Detect which cell encompasses the target text, then output its (x, y) center coordinate. 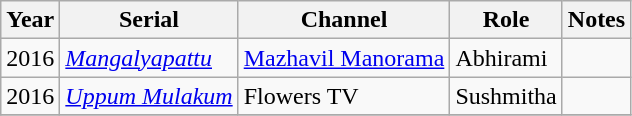
Role (506, 20)
Flowers TV (344, 96)
Uppum Mulakum (149, 96)
Notes (596, 20)
Year (30, 20)
Abhirami (506, 58)
Mazhavil Manorama (344, 58)
Mangalyapattu (149, 58)
Channel (344, 20)
Serial (149, 20)
Sushmitha (506, 96)
